Return [X, Y] of the center of cell containing provided text 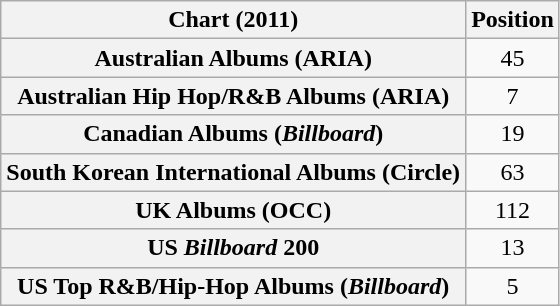
Australian Albums (ARIA) [234, 58]
Position [513, 20]
Chart (2011) [234, 20]
112 [513, 210]
US Billboard 200 [234, 248]
UK Albums (OCC) [234, 210]
South Korean International Albums (Circle) [234, 172]
Canadian Albums (Billboard) [234, 134]
US Top R&B/Hip-Hop Albums (Billboard) [234, 286]
63 [513, 172]
Australian Hip Hop/R&B Albums (ARIA) [234, 96]
45 [513, 58]
5 [513, 286]
7 [513, 96]
13 [513, 248]
19 [513, 134]
